From the cell containing the given text, extract its center point as (x, y) coordinate. 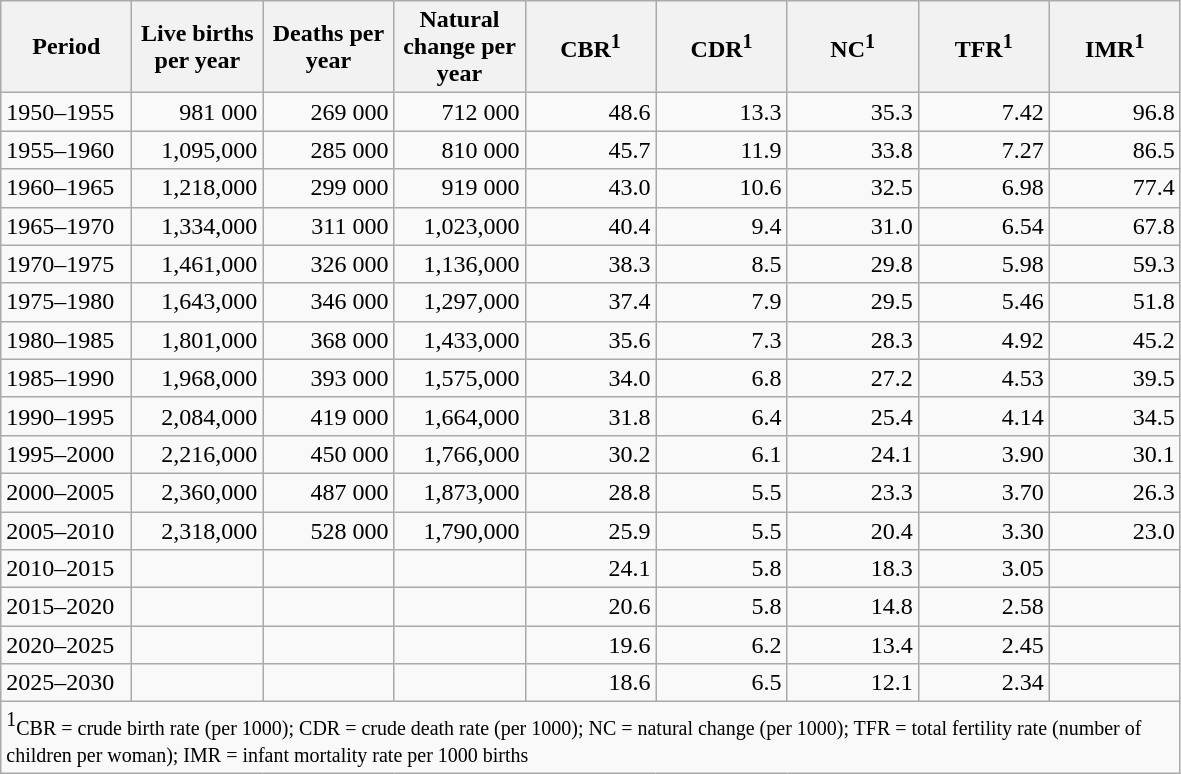
38.3 (590, 264)
45.7 (590, 150)
4.92 (984, 340)
1,297,000 (460, 302)
9.4 (722, 226)
2.45 (984, 645)
1,873,000 (460, 492)
712 000 (460, 112)
1970–1975 (66, 264)
1955–1960 (66, 150)
28.3 (852, 340)
1,968,000 (198, 378)
12.1 (852, 683)
6.98 (984, 188)
37.4 (590, 302)
Natural change per year (460, 47)
1995–2000 (66, 454)
18.3 (852, 569)
7.3 (722, 340)
25.9 (590, 531)
5.98 (984, 264)
1,218,000 (198, 188)
20.6 (590, 607)
43.0 (590, 188)
3.70 (984, 492)
48.6 (590, 112)
2,318,000 (198, 531)
TFR1 (984, 47)
326 000 (328, 264)
810 000 (460, 150)
59.3 (1114, 264)
1,664,000 (460, 416)
28.8 (590, 492)
1,095,000 (198, 150)
31.0 (852, 226)
368 000 (328, 340)
8.5 (722, 264)
1,790,000 (460, 531)
20.4 (852, 531)
2005–2010 (66, 531)
13.4 (852, 645)
4.14 (984, 416)
2025–2030 (66, 683)
2.34 (984, 683)
35.6 (590, 340)
419 000 (328, 416)
13.3 (722, 112)
5.46 (984, 302)
6.8 (722, 378)
Live births per year (198, 47)
6.54 (984, 226)
45.2 (1114, 340)
6.5 (722, 683)
7.9 (722, 302)
450 000 (328, 454)
6.2 (722, 645)
1950–1955 (66, 112)
1,136,000 (460, 264)
2015–2020 (66, 607)
30.2 (590, 454)
311 000 (328, 226)
2020–2025 (66, 645)
18.6 (590, 683)
39.5 (1114, 378)
1,801,000 (198, 340)
487 000 (328, 492)
346 000 (328, 302)
Period (66, 47)
19.6 (590, 645)
29.5 (852, 302)
1,023,000 (460, 226)
25.4 (852, 416)
86.5 (1114, 150)
2000–2005 (66, 492)
IMR1 (1114, 47)
67.8 (1114, 226)
10.6 (722, 188)
393 000 (328, 378)
77.4 (1114, 188)
1975–1980 (66, 302)
1990–1995 (66, 416)
2,216,000 (198, 454)
29.8 (852, 264)
31.8 (590, 416)
528 000 (328, 531)
23.0 (1114, 531)
3.30 (984, 531)
32.5 (852, 188)
4.53 (984, 378)
6.4 (722, 416)
23.3 (852, 492)
1,433,000 (460, 340)
1,766,000 (460, 454)
34.0 (590, 378)
1980–1985 (66, 340)
2.58 (984, 607)
7.27 (984, 150)
30.1 (1114, 454)
285 000 (328, 150)
33.8 (852, 150)
2010–2015 (66, 569)
14.8 (852, 607)
1,461,000 (198, 264)
1,643,000 (198, 302)
1965–1970 (66, 226)
35.3 (852, 112)
Deaths per year (328, 47)
1985–1990 (66, 378)
2,360,000 (198, 492)
CDR1 (722, 47)
981 000 (198, 112)
51.8 (1114, 302)
CBR1 (590, 47)
96.8 (1114, 112)
1,575,000 (460, 378)
NC1 (852, 47)
7.42 (984, 112)
6.1 (722, 454)
299 000 (328, 188)
919 000 (460, 188)
269 000 (328, 112)
26.3 (1114, 492)
1,334,000 (198, 226)
40.4 (590, 226)
34.5 (1114, 416)
27.2 (852, 378)
1960–1965 (66, 188)
2,084,000 (198, 416)
3.05 (984, 569)
11.9 (722, 150)
3.90 (984, 454)
